For the text-containing cell, return its midpoint in (x, y) coordinate format. 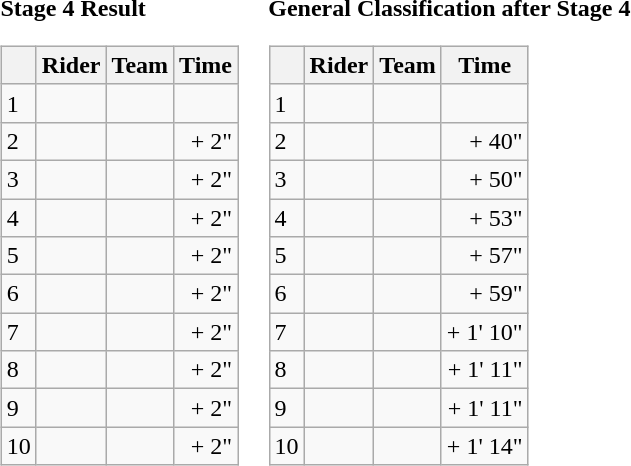
+ 50" (484, 179)
+ 1' 14" (484, 446)
+ 57" (484, 256)
+ 1' 10" (484, 332)
+ 53" (484, 217)
+ 59" (484, 294)
+ 40" (484, 141)
